Capture the cell that displays the provided text and extract its [X, Y] central coordinate. 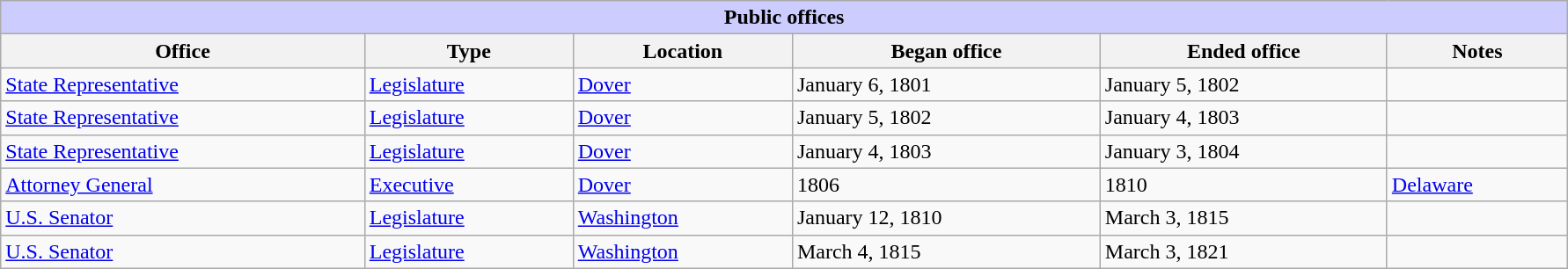
1806 [946, 185]
January 6, 1801 [946, 84]
Executive [468, 185]
Delaware [1476, 185]
January 12, 1810 [946, 218]
Began office [946, 51]
Location [683, 51]
Type [468, 51]
Public offices [785, 18]
March 4, 1815 [946, 251]
March 3, 1815 [1243, 218]
Office [183, 51]
March 3, 1821 [1243, 251]
Ended office [1243, 51]
January 3, 1804 [1243, 151]
Attorney General [183, 185]
Notes [1476, 51]
1810 [1243, 185]
